Scan for the cell matching the given text and deliver its (x, y) coordinate at center. 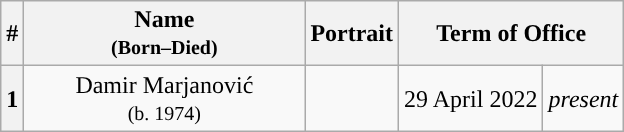
# (12, 34)
1 (12, 98)
present (584, 98)
Term of Office (512, 34)
29 April 2022 (471, 98)
Portrait (352, 34)
Damir Marjanović(b. 1974) (164, 98)
Name(Born–Died) (164, 34)
